Find where the given text appears and provide that cell's center as [X, Y] coordinate. 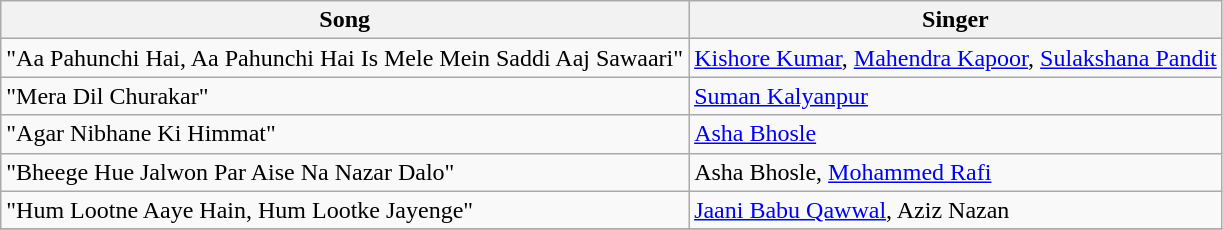
Jaani Babu Qawwal, Aziz Nazan [956, 210]
Asha Bhosle [956, 134]
"Aa Pahunchi Hai, Aa Pahunchi Hai Is Mele Mein Saddi Aaj Sawaari" [345, 58]
"Mera Dil Churakar" [345, 96]
"Hum Lootne Aaye Hain, Hum Lootke Jayenge" [345, 210]
Singer [956, 20]
Suman Kalyanpur [956, 96]
"Bheege Hue Jalwon Par Aise Na Nazar Dalo" [345, 172]
Asha Bhosle, Mohammed Rafi [956, 172]
"Agar Nibhane Ki Himmat" [345, 134]
Kishore Kumar, Mahendra Kapoor, Sulakshana Pandit [956, 58]
Song [345, 20]
